Detect which cell encompasses the target text, then output its (x, y) center coordinate. 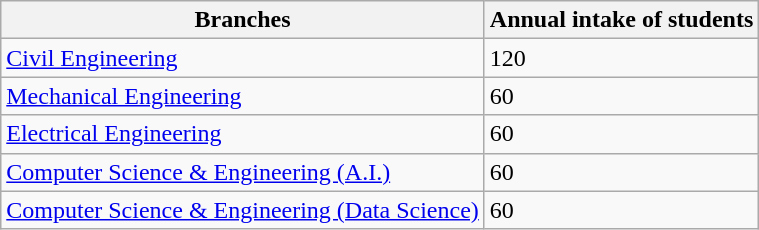
Computer Science & Engineering (A.I.) (243, 172)
Mechanical Engineering (243, 96)
Branches (243, 20)
Civil Engineering (243, 58)
Electrical Engineering (243, 134)
Annual intake of students (621, 20)
120 (621, 58)
Computer Science & Engineering (Data Science) (243, 210)
